Identify which cell holds the provided text, then report its (x, y) central coordinate. 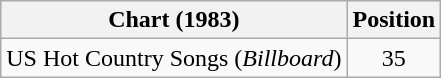
Position (394, 20)
US Hot Country Songs (Billboard) (174, 58)
35 (394, 58)
Chart (1983) (174, 20)
